Return the (X, Y) coordinate for the center point of the cell that contains the specified text.  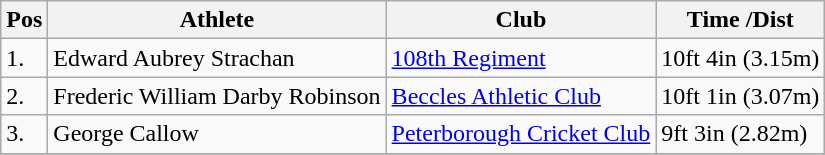
10ft 4in (3.15m) (740, 58)
108th Regiment (521, 58)
Time /Dist (740, 20)
Athlete (217, 20)
Peterborough Cricket Club (521, 134)
Edward Aubrey Strachan (217, 58)
Beccles Athletic Club (521, 96)
10ft 1in (3.07m) (740, 96)
9ft 3in (2.82m) (740, 134)
1. (24, 58)
Club (521, 20)
Pos (24, 20)
Frederic William Darby Robinson (217, 96)
2. (24, 96)
3. (24, 134)
George Callow (217, 134)
